Provide the (X, Y) coordinate of the cell's center where the given text is located.  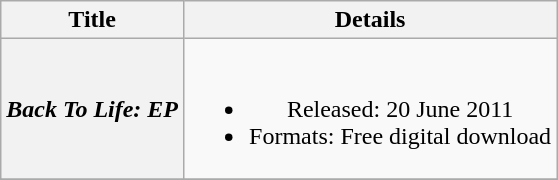
Title (92, 20)
Back To Life: EP (92, 109)
Released: 20 June 2011Formats: Free digital download (370, 109)
Details (370, 20)
